Capture the cell that displays the provided text and extract its (X, Y) central coordinate. 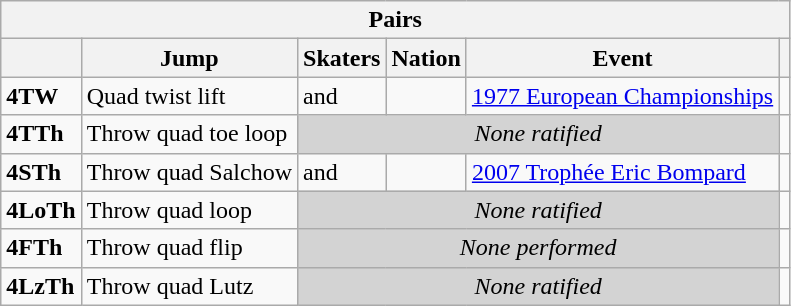
4FTh (41, 248)
4LzTh (41, 286)
Skaters (342, 58)
4TW (41, 96)
Throw quad loop (189, 210)
Jump (189, 58)
Throw quad Salchow (189, 172)
2007 Trophée Eric Bompard (622, 172)
Event (622, 58)
None performed (538, 248)
Throw quad flip (189, 248)
4LoTh (41, 210)
Pairs (396, 20)
Throw quad Lutz (189, 286)
4TTh (41, 134)
Quad twist lift (189, 96)
1977 European Championships (622, 96)
4STh (41, 172)
Throw quad toe loop (189, 134)
Nation (426, 58)
